Detect which cell encompasses the target text, then output its [x, y] center coordinate. 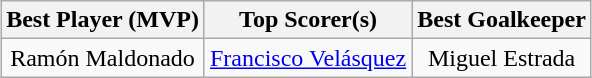
Miguel Estrada [502, 58]
Francisco Velásquez [308, 58]
Ramón Maldonado [103, 58]
Best Player (MVP) [103, 20]
Best Goalkeeper [502, 20]
Top Scorer(s) [308, 20]
